Capture the cell that displays the provided text and extract its [X, Y] central coordinate. 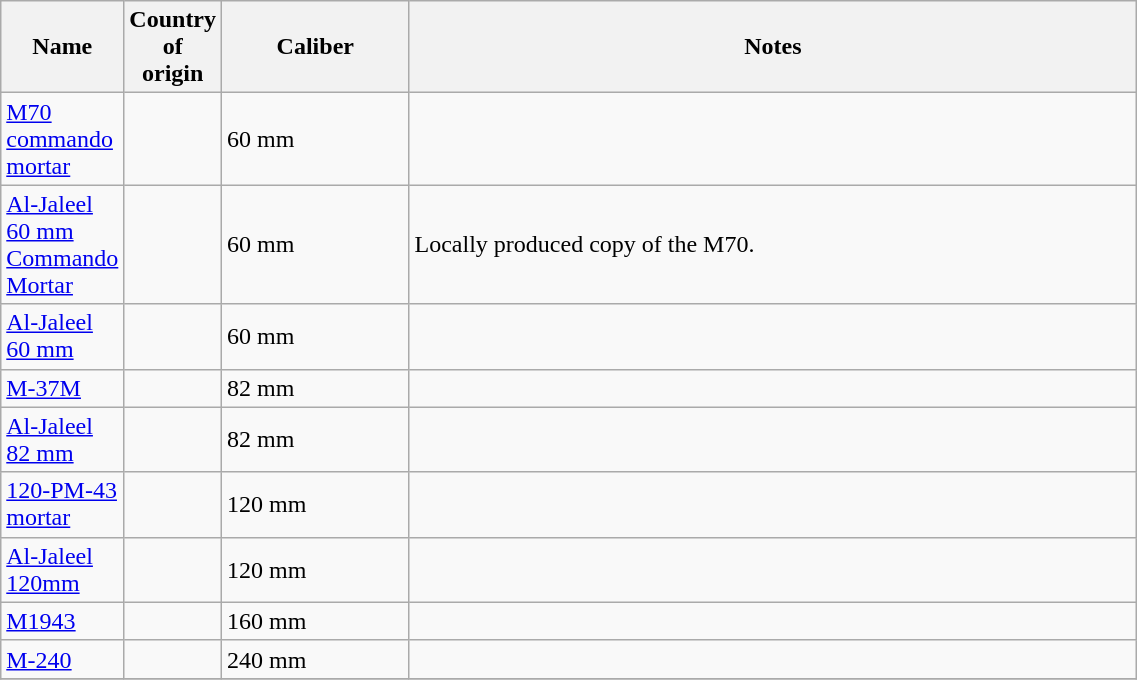
M-37M [62, 388]
M1943 [62, 621]
Caliber [316, 47]
Al-Jaleel 82 mm [62, 440]
240 mm [316, 659]
M-240 [62, 659]
Al-Jaleel 60 mm [62, 336]
M70 commando mortar [62, 139]
Locally produced copy of the M70. [773, 244]
120-PM-43 mortar [62, 504]
Al-Jaleel 60 mm Commando Mortar [62, 244]
Country of origin [173, 47]
Name [62, 47]
160 mm [316, 621]
Al-Jaleel 120mm [62, 570]
Notes [773, 47]
